Return (X, Y) of the center of cell containing provided text 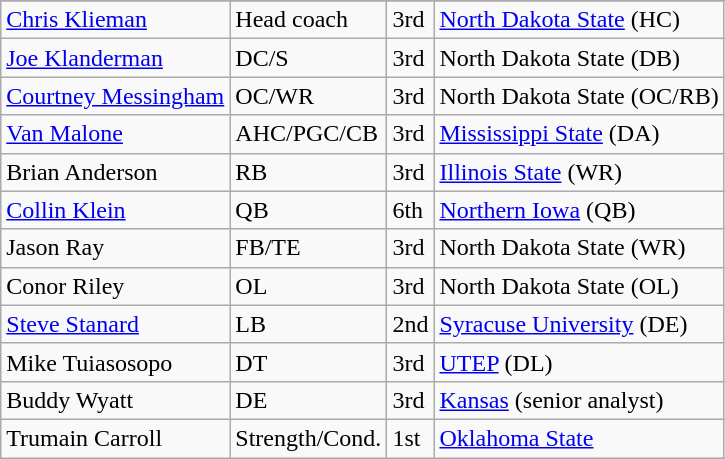
Trumain Carroll (116, 438)
Joe Klanderman (116, 58)
2nd (410, 324)
North Dakota State (WR) (579, 248)
AHC/PGC/CB (308, 134)
Collin Klein (116, 210)
OL (308, 286)
Conor Riley (116, 286)
Steve Stanard (116, 324)
Kansas (senior analyst) (579, 400)
DC/S (308, 58)
Head coach (308, 20)
Van Malone (116, 134)
Jason Ray (116, 248)
Mississippi State (DA) (579, 134)
Strength/Cond. (308, 438)
UTEP (DL) (579, 362)
Brian Anderson (116, 172)
Buddy Wyatt (116, 400)
North Dakota State (OC/RB) (579, 96)
DE (308, 400)
Syracuse University (DE) (579, 324)
FB/TE (308, 248)
Northern Iowa (QB) (579, 210)
LB (308, 324)
RB (308, 172)
DT (308, 362)
QB (308, 210)
North Dakota State (OL) (579, 286)
North Dakota State (HC) (579, 20)
6th (410, 210)
Courtney Messingham (116, 96)
OC/WR (308, 96)
Chris Klieman (116, 20)
North Dakota State (DB) (579, 58)
1st (410, 438)
Illinois State (WR) (579, 172)
Mike Tuiasosopo (116, 362)
Oklahoma State (579, 438)
